Find where the given text appears and provide that cell's center as [X, Y] coordinate. 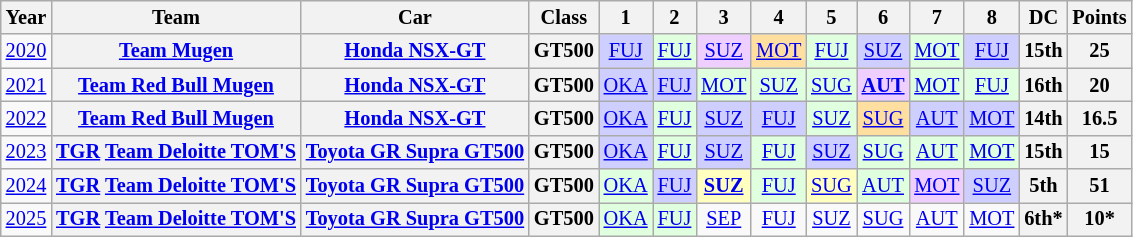
8 [992, 17]
Car [415, 17]
15 [1100, 152]
2 [675, 17]
SEP [724, 219]
Year [26, 17]
16th [1043, 85]
2020 [26, 51]
5th [1043, 186]
4 [778, 17]
2024 [26, 186]
7 [936, 17]
Points [1100, 17]
6 [884, 17]
3 [724, 17]
2022 [26, 118]
51 [1100, 186]
Team Mugen [176, 51]
6th* [1043, 219]
Class [564, 17]
1 [626, 17]
Team [176, 17]
DC [1043, 17]
14th [1043, 118]
25 [1100, 51]
20 [1100, 85]
2021 [26, 85]
16.5 [1100, 118]
2023 [26, 152]
2025 [26, 219]
10* [1100, 219]
5 [831, 17]
